Locate the cell with the specified text and output its (x, y) center coordinate. 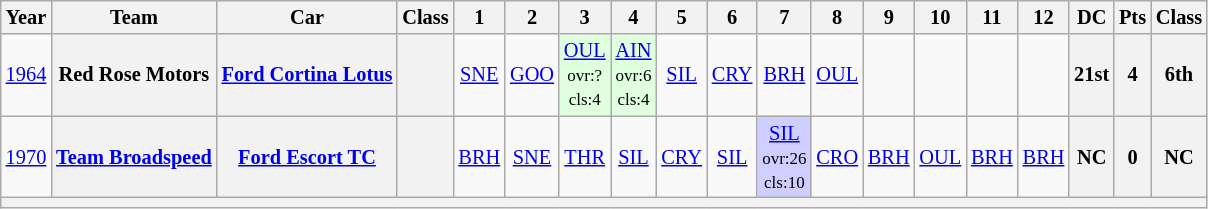
5 (681, 17)
3 (585, 17)
0 (1132, 157)
12 (1044, 17)
6 (732, 17)
10 (941, 17)
Team (134, 17)
Ford Cortina Lotus (308, 75)
CRO (837, 157)
SILovr:26cls:10 (784, 157)
THR (585, 157)
Ford Escort TC (308, 157)
Team Broadspeed (134, 157)
Year (26, 17)
DC (1092, 17)
2 (532, 17)
21st (1092, 75)
1 (479, 17)
OULovr:?cls:4 (585, 75)
Pts (1132, 17)
11 (992, 17)
Car (308, 17)
1964 (26, 75)
GOO (532, 75)
1970 (26, 157)
8 (837, 17)
6th (1179, 75)
9 (889, 17)
Red Rose Motors (134, 75)
AINovr:6cls:4 (633, 75)
7 (784, 17)
